Provide the [X, Y] coordinate of the cell's center where the given text is located.  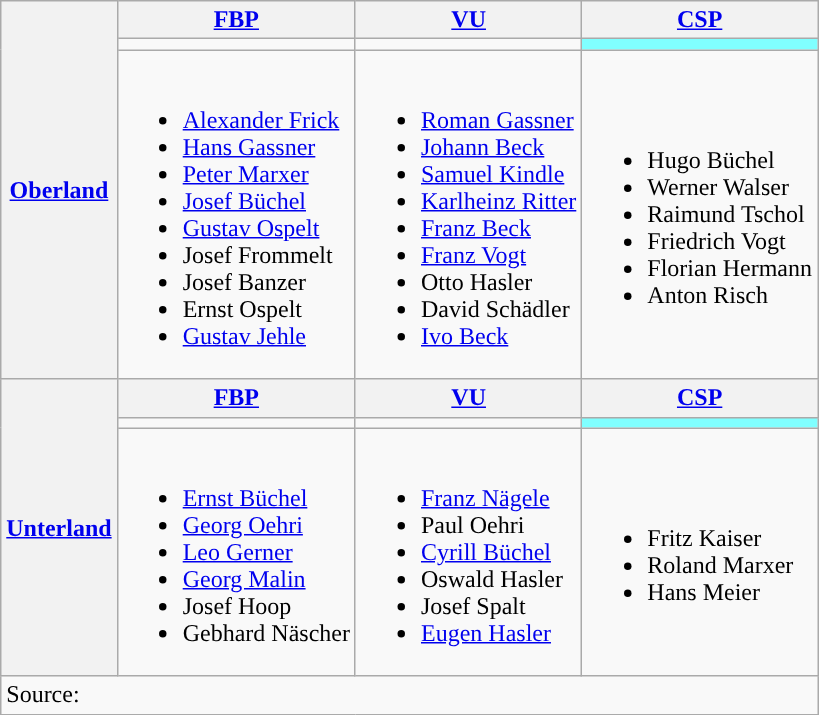
Hugo BüchelWerner WalserRaimund TscholFriedrich VogtFlorian HermannAnton Risch [700, 214]
Roman GassnerJohann BeckSamuel KindleKarlheinz RitterFranz BeckFranz VogtOtto HaslerDavid SchädlerIvo Beck [468, 214]
Unterland [59, 528]
Oberland [59, 190]
Source: [410, 695]
Ernst BüchelGeorg OehriLeo GernerGeorg MalinJosef HoopGebhard Näscher [236, 552]
Franz NägelePaul OehriCyrill BüchelOswald HaslerJosef SpaltEugen Hasler [468, 552]
Fritz KaiserRoland MarxerHans Meier [700, 552]
Alexander FrickHans GassnerPeter MarxerJosef BüchelGustav OspeltJosef FrommeltJosef BanzerErnst OspeltGustav Jehle [236, 214]
